Pinpoint the cell where the given text exists, returning its [X, Y] midpoint coordinate. 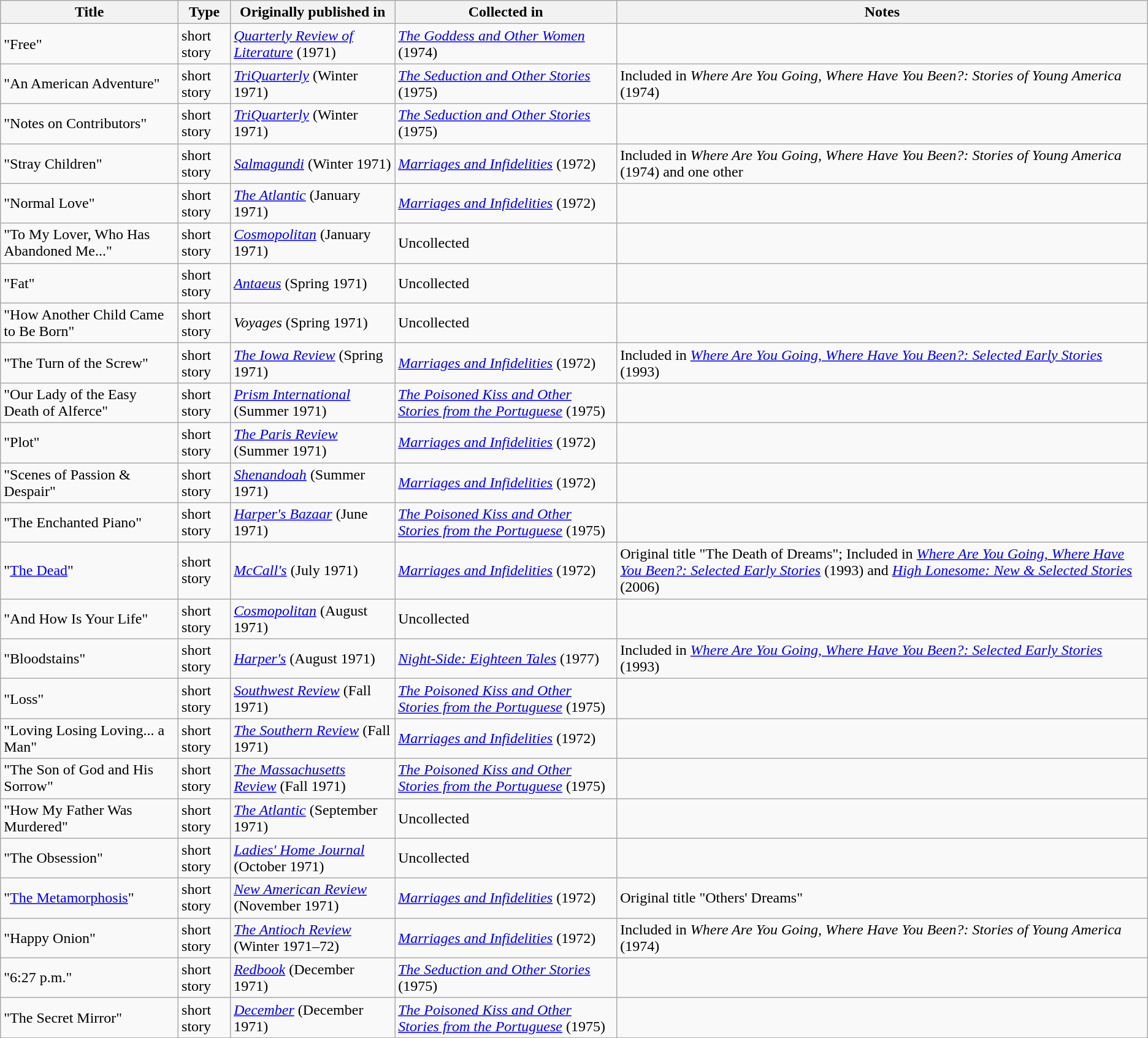
"The Secret Mirror" [90, 1018]
Quarterly Review of Literature (1971) [313, 44]
Voyages (Spring 1971) [313, 322]
"Plot" [90, 443]
New American Review (November 1971) [313, 898]
"The Obsession" [90, 858]
Ladies' Home Journal (October 1971) [313, 858]
Shenandoah (Summer 1971) [313, 482]
Cosmopolitan (January 1971) [313, 243]
Harper's Bazaar (June 1971) [313, 522]
"To My Lover, Who Has Abandoned Me..." [90, 243]
Notes [882, 12]
"How Another Child Came to Be Born" [90, 322]
"6:27 p.m." [90, 977]
Cosmopolitan (August 1971) [313, 619]
"The Enchanted Piano" [90, 522]
The Goddess and Other Women (1974) [506, 44]
"Bloodstains" [90, 658]
"An American Adventure" [90, 83]
Redbook (December 1971) [313, 977]
Prism International (Summer 1971) [313, 402]
Harper's (August 1971) [313, 658]
"Happy Onion" [90, 938]
"Free" [90, 44]
"And How Is Your Life" [90, 619]
"Scenes of Passion & Despair" [90, 482]
Antaeus (Spring 1971) [313, 283]
"Our Lady of the Easy Death of Alferce" [90, 402]
"The Dead" [90, 571]
"The Turn of the Screw" [90, 363]
"Stray Children" [90, 163]
"Normal Love" [90, 204]
Collected in [506, 12]
McCall's (July 1971) [313, 571]
The Atlantic (September 1971) [313, 818]
Night-Side: Eighteen Tales (1977) [506, 658]
"Notes on Contributors" [90, 124]
Originally published in [313, 12]
"The Son of God and His Sorrow" [90, 779]
The Iowa Review (Spring 1971) [313, 363]
Original title "Others' Dreams" [882, 898]
The Massachusetts Review (Fall 1971) [313, 779]
Southwest Review (Fall 1971) [313, 699]
The Antioch Review (Winter 1971–72) [313, 938]
December (December 1971) [313, 1018]
"Loving Losing Loving... a Man" [90, 738]
Included in Where Are You Going, Where Have You Been?: Stories of Young America (1974) and one other [882, 163]
Type [205, 12]
Title [90, 12]
Salmagundi (Winter 1971) [313, 163]
The Atlantic (January 1971) [313, 204]
"The Metamorphosis" [90, 898]
"Fat" [90, 283]
The Paris Review (Summer 1971) [313, 443]
The Southern Review (Fall 1971) [313, 738]
"How My Father Was Murdered" [90, 818]
"Loss" [90, 699]
